Find where the given text appears and provide that cell's center as [X, Y] coordinate. 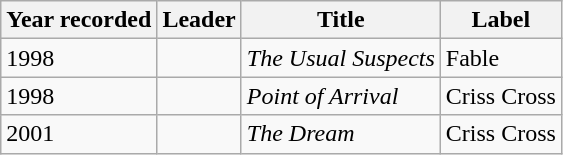
The Dream [340, 134]
Label [500, 20]
2001 [79, 134]
Leader [199, 20]
Point of Arrival [340, 96]
Title [340, 20]
The Usual Suspects [340, 58]
Fable [500, 58]
Year recorded [79, 20]
